Capture the cell that displays the provided text and extract its (X, Y) central coordinate. 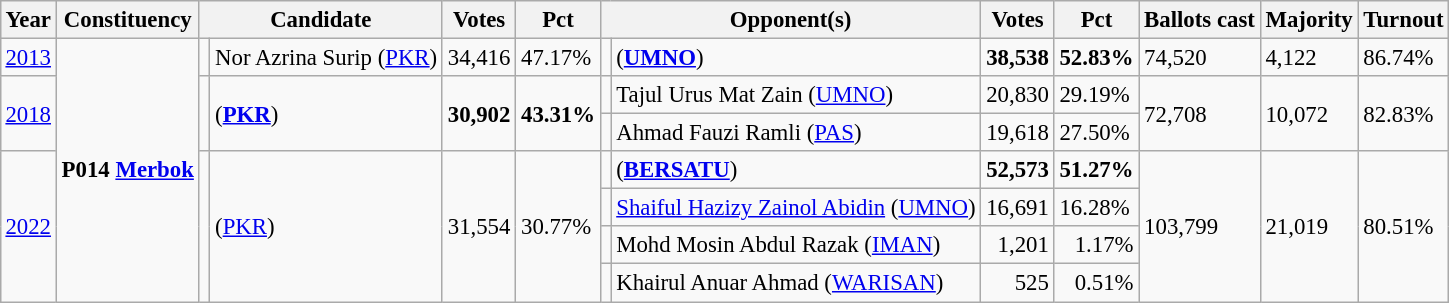
103,799 (1200, 226)
86.74% (1404, 57)
38,538 (1018, 57)
82.83% (1404, 114)
16,691 (1018, 208)
30.77% (558, 226)
(UMNO) (796, 57)
P014 Merbok (128, 170)
43.31% (558, 114)
Candidate (320, 20)
2022 (28, 226)
19,618 (1018, 133)
52.83% (1096, 57)
2013 (28, 57)
Mohd Mosin Abdul Razak (IMAN) (796, 245)
52,573 (1018, 170)
Nor Azrina Surip (PKR) (326, 57)
Turnout (1404, 20)
525 (1018, 283)
Ahmad Fauzi Ramli (PAS) (796, 133)
Shaiful Hazizy Zainol Abidin (UMNO) (796, 208)
51.27% (1096, 170)
34,416 (478, 57)
10,072 (1309, 114)
Opponent(s) (790, 20)
2018 (28, 114)
31,554 (478, 226)
4,122 (1309, 57)
16.28% (1096, 208)
47.17% (558, 57)
27.50% (1096, 133)
21,019 (1309, 226)
0.51% (1096, 283)
72,708 (1200, 114)
29.19% (1096, 95)
Khairul Anuar Ahmad (WARISAN) (796, 283)
20,830 (1018, 95)
Constituency (128, 20)
80.51% (1404, 226)
Ballots cast (1200, 20)
30,902 (478, 114)
1.17% (1096, 245)
Tajul Urus Mat Zain (UMNO) (796, 95)
Majority (1309, 20)
Year (28, 20)
1,201 (1018, 245)
74,520 (1200, 57)
(BERSATU) (796, 170)
